Pinpoint the cell where the given text exists, returning its [X, Y] midpoint coordinate. 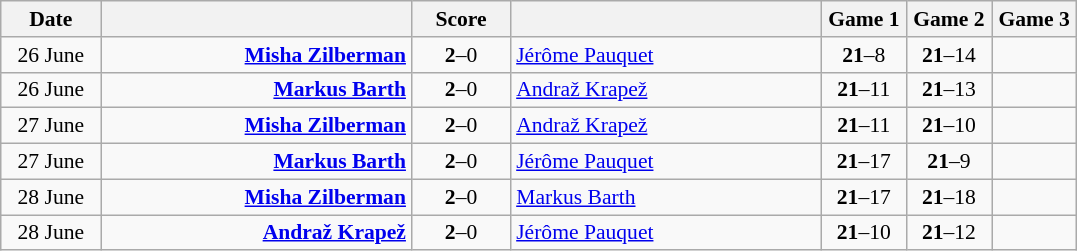
21–12 [948, 233]
21–18 [948, 197]
21–14 [948, 55]
Game 1 [864, 19]
21–9 [948, 162]
Date [51, 19]
21–8 [864, 55]
Game 3 [1034, 19]
Score [461, 19]
Game 2 [948, 19]
21–13 [948, 90]
